Determine the (X, Y) coordinate at the center of the cell enclosing the given text.  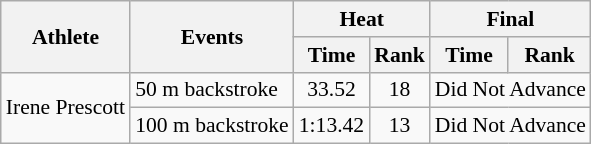
Events (212, 36)
1:13.42 (332, 126)
Irene Prescott (66, 108)
50 m backstroke (212, 90)
33.52 (332, 90)
100 m backstroke (212, 126)
18 (400, 90)
Athlete (66, 36)
Final (510, 19)
13 (400, 126)
Heat (362, 19)
